For the text-containing cell, return its midpoint in (X, Y) coordinate format. 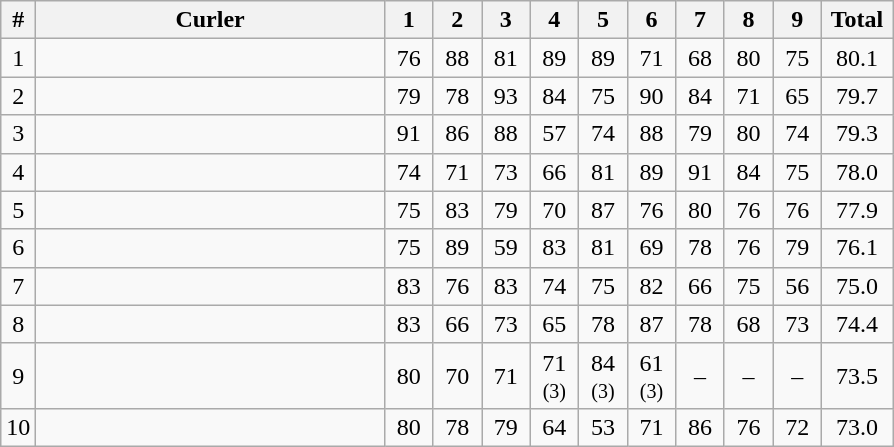
# (18, 20)
79.7 (856, 96)
84 (3) (604, 376)
53 (604, 427)
71 (3) (554, 376)
79.3 (856, 134)
69 (652, 248)
77.9 (856, 210)
61 (3) (652, 376)
75.0 (856, 286)
57 (554, 134)
76.1 (856, 248)
73.0 (856, 427)
80.1 (856, 58)
90 (652, 96)
78.0 (856, 172)
56 (798, 286)
Total (856, 20)
73.5 (856, 376)
59 (506, 248)
72 (798, 427)
64 (554, 427)
10 (18, 427)
82 (652, 286)
74.4 (856, 324)
93 (506, 96)
Curler (210, 20)
